Find where the given text appears and provide that cell's center as (X, Y) coordinate. 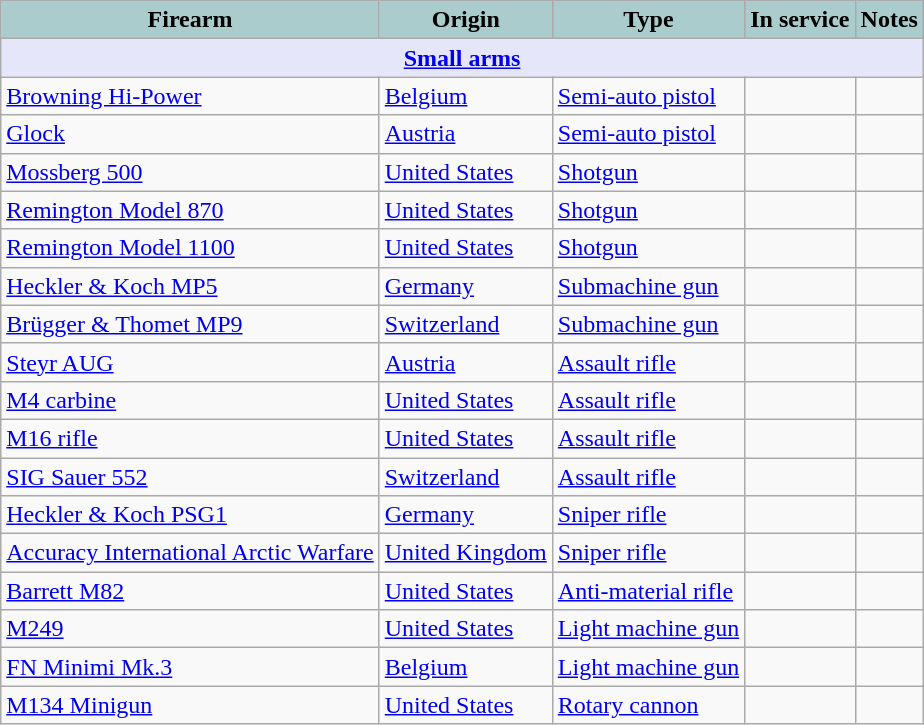
Mossberg 500 (190, 172)
Heckler & Koch MP5 (190, 286)
Small arms (462, 58)
Steyr AUG (190, 362)
Notes (889, 20)
Rotary cannon (648, 705)
Accuracy International Arctic Warfare (190, 553)
Firearm (190, 20)
Browning Hi-Power (190, 96)
Remington Model 870 (190, 210)
Type (648, 20)
M16 rifle (190, 438)
M4 carbine (190, 400)
Origin (466, 20)
In service (800, 20)
M249 (190, 629)
Brügger & Thomet MP9 (190, 324)
Barrett M82 (190, 591)
FN Minimi Mk.3 (190, 667)
Heckler & Koch PSG1 (190, 515)
United Kingdom (466, 553)
SIG Sauer 552 (190, 477)
M134 Minigun (190, 705)
Glock (190, 134)
Remington Model 1100 (190, 248)
Anti-material rifle (648, 591)
